For the text-containing cell, return its midpoint in (x, y) coordinate format. 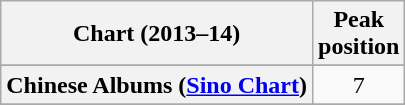
Peakposition (359, 34)
Chinese Albums (Sino Chart) (157, 85)
7 (359, 85)
Chart (2013–14) (157, 34)
